Search for the cell housing the specified text and yield its [X, Y] center coordinate. 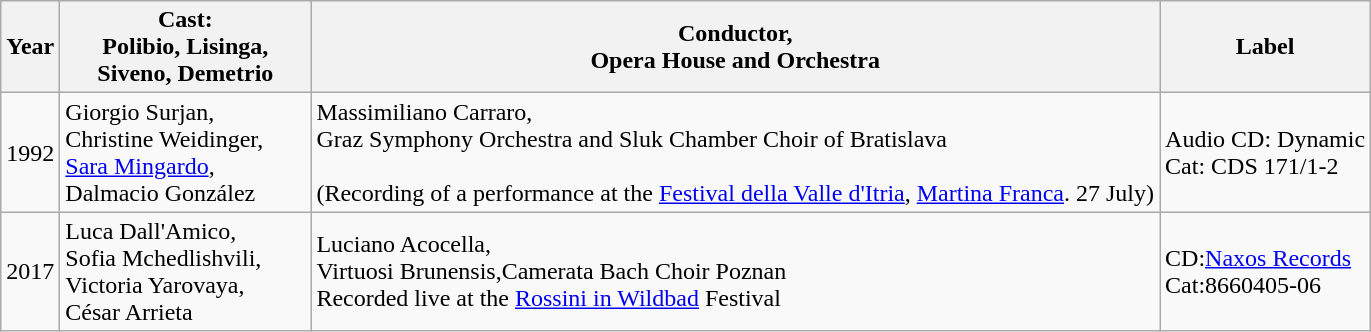
Label [1266, 47]
2017 [30, 272]
Luca Dall'Amico,Sofia Mchedlishvili,Victoria Yarovaya,César Arrieta [186, 272]
Conductor,Opera House and Orchestra [736, 47]
Year [30, 47]
Audio CD: DynamicCat: CDS 171/1-2 [1266, 152]
Cast:Polibio, Lisinga,Siveno, Demetrio [186, 47]
Luciano Acocella,Virtuosi Brunensis,Camerata Bach Choir PoznanRecorded live at the Rossini in Wildbad Festival [736, 272]
CD:Naxos Records Cat:8660405-06 [1266, 272]
Giorgio Surjan,Christine Weidinger,Sara Mingardo,Dalmacio González [186, 152]
1992 [30, 152]
